Output the [X, Y] coordinate of the center of the cell containing the given text.  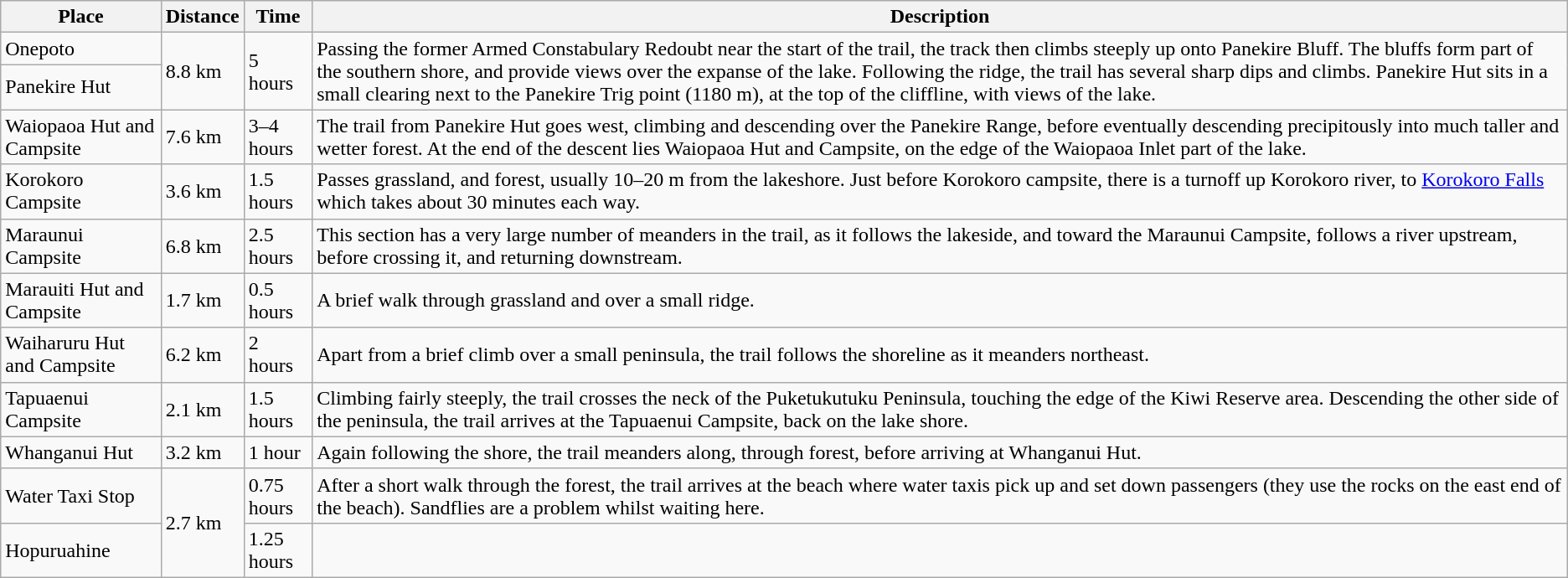
Time [278, 17]
3.2 km [203, 452]
1.7 km [203, 300]
Apart from a brief climb over a small peninsula, the trail follows the shoreline as it meanders northeast. [940, 355]
Korokoro Campsite [80, 191]
1 hour [278, 452]
Distance [203, 17]
2 hours [278, 355]
Panekire Hut [80, 87]
Marauiti Hut and Campsite [80, 300]
Waiopaoa Hut and Campsite [80, 137]
Hopuruahine [80, 550]
Whanganui Hut [80, 452]
7.6 km [203, 137]
2.7 km [203, 523]
6.8 km [203, 246]
0.75 hours [278, 496]
Water Taxi Stop [80, 496]
8.8 km [203, 71]
A brief walk through grassland and over a small ridge. [940, 300]
Tapuaenui Campsite [80, 409]
3–4 hours [278, 137]
2.5 hours [278, 246]
Again following the shore, the trail meanders along, through forest, before arriving at Whanganui Hut. [940, 452]
6.2 km [203, 355]
Description [940, 17]
Waiharuru Hut and Campsite [80, 355]
Place [80, 17]
1.25 hours [278, 550]
3.6 km [203, 191]
Maraunui Campsite [80, 246]
2.1 km [203, 409]
Onepoto [80, 49]
0.5 hours [278, 300]
5 hours [278, 71]
